From the cell containing the given text, extract its center point as (X, Y) coordinate. 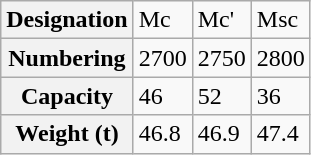
46.8 (162, 134)
46.9 (222, 134)
Designation (67, 20)
Weight (t) (67, 134)
Mc (162, 20)
Numbering (67, 58)
Msc (280, 20)
Capacity (67, 96)
2800 (280, 58)
Mc' (222, 20)
52 (222, 96)
36 (280, 96)
46 (162, 96)
47.4 (280, 134)
2750 (222, 58)
2700 (162, 58)
